Output the (x, y) coordinate of the center of the cell containing the given text.  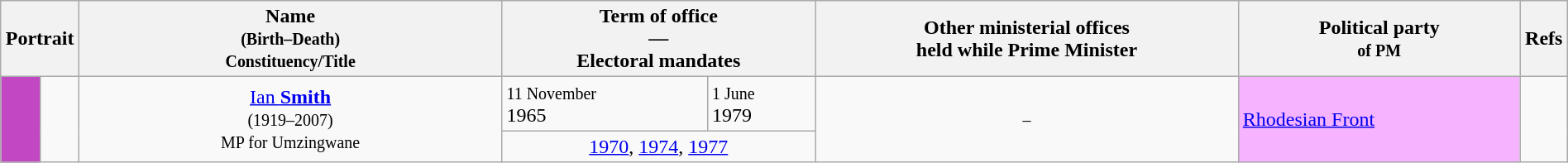
1 June1979 (761, 104)
Political partyof PM (1379, 39)
Rhodesian Front (1379, 119)
– (1027, 119)
11 November1965 (605, 104)
1970, 1974, 1977 (658, 146)
Other ministerial officesheld while Prime Minister (1027, 39)
Term of office—Electoral mandates (658, 39)
Name(Birth–Death)Constituency/Title (290, 39)
Portrait (40, 39)
Refs (1543, 39)
Ian Smith(1919–2007)MP for Umzingwane (290, 119)
